Output the (x, y) coordinate of the center of the cell containing the given text.  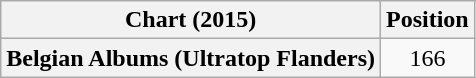
166 (428, 58)
Position (428, 20)
Belgian Albums (Ultratop Flanders) (191, 58)
Chart (2015) (191, 20)
